Pinpoint the cell where the given text exists, returning its (x, y) midpoint coordinate. 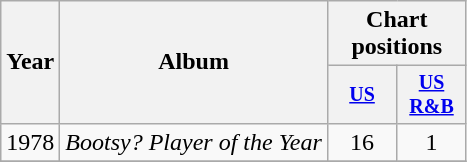
Album (194, 62)
16 (362, 142)
Bootsy? Player of the Year (194, 142)
Year (30, 62)
Chart positions (396, 34)
US (362, 94)
1 (432, 142)
USR&B (432, 94)
1978 (30, 142)
